From the cell containing the given text, extract its center point as [x, y] coordinate. 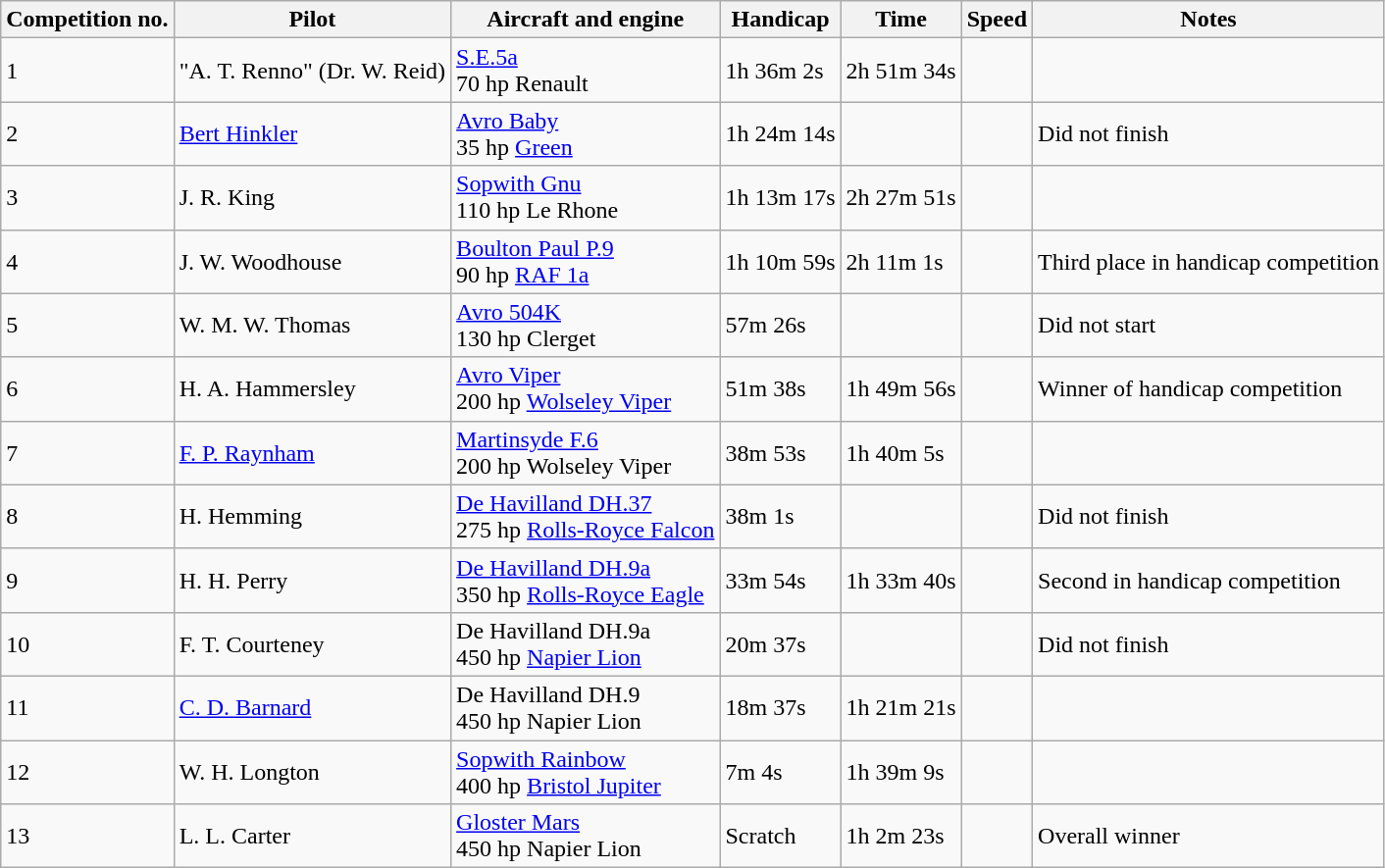
De Havilland DH.9a450 hp Napier Lion [586, 643]
11 [87, 708]
1h 33m 40s [900, 581]
De Havilland DH.9450 hp Napier Lion [586, 708]
1h 2m 23s [900, 836]
2h 51m 34s [900, 71]
Did not start [1208, 326]
Sopwith Rainbow400 hp Bristol Jupiter [586, 771]
Third place in handicap competition [1208, 261]
7 [87, 453]
38m 53s [781, 453]
1h 39m 9s [900, 771]
Martinsyde F.6200 hp Wolseley Viper [586, 453]
20m 37s [781, 643]
Second in handicap competition [1208, 581]
De Havilland DH.37275 hp Rolls-Royce Falcon [586, 516]
Handicap [781, 20]
Competition no. [87, 20]
Gloster Mars450 hp Napier Lion [586, 836]
1h 13m 17s [781, 198]
1h 36m 2s [781, 71]
L. L. Carter [312, 836]
W. M. W. Thomas [312, 326]
1h 10m 59s [781, 261]
Boulton Paul P.990 hp RAF 1a [586, 261]
Notes [1208, 20]
1h 40m 5s [900, 453]
8 [87, 516]
De Havilland DH.9a350 hp Rolls-Royce Eagle [586, 581]
Time [900, 20]
18m 37s [781, 708]
2h 11m 1s [900, 261]
1h 21m 21s [900, 708]
12 [87, 771]
H. A. Hammersley [312, 388]
10 [87, 643]
Overall winner [1208, 836]
9 [87, 581]
2 [87, 133]
F. P. Raynham [312, 453]
5 [87, 326]
"A. T. Renno" (Dr. W. Reid) [312, 71]
7m 4s [781, 771]
Bert Hinkler [312, 133]
Pilot [312, 20]
1h 24m 14s [781, 133]
3 [87, 198]
38m 1s [781, 516]
J. R. King [312, 198]
Avro Baby35 hp Green [586, 133]
33m 54s [781, 581]
C. D. Barnard [312, 708]
13 [87, 836]
2h 27m 51s [900, 198]
Winner of handicap competition [1208, 388]
4 [87, 261]
Avro 504K130 hp Clerget [586, 326]
Sopwith Gnu110 hp Le Rhone [586, 198]
S.E.5a70 hp Renault [586, 71]
F. T. Courteney [312, 643]
51m 38s [781, 388]
57m 26s [781, 326]
J. W. Woodhouse [312, 261]
W. H. Longton [312, 771]
Scratch [781, 836]
H. Hemming [312, 516]
1 [87, 71]
6 [87, 388]
Speed [997, 20]
Aircraft and engine [586, 20]
Avro Viper200 hp Wolseley Viper [586, 388]
H. H. Perry [312, 581]
1h 49m 56s [900, 388]
